Output the (X, Y) coordinate of the center of the cell containing the given text.  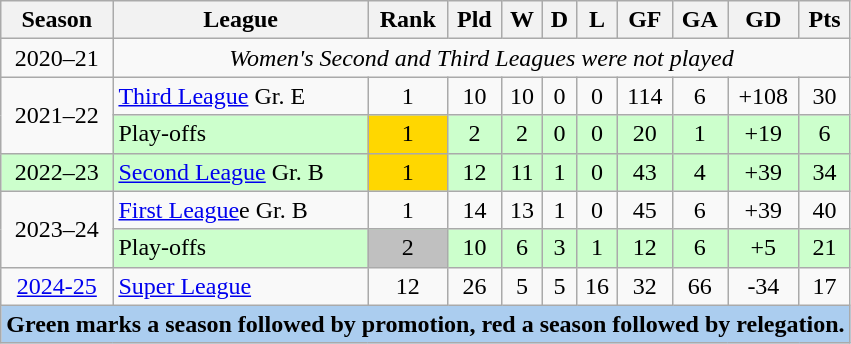
26 (474, 286)
40 (824, 210)
16 (596, 286)
Pts (824, 20)
Rank (408, 20)
Super League (240, 286)
2021–22 (57, 115)
First Leaguee Gr. B (240, 210)
43 (645, 172)
114 (645, 96)
3 (560, 248)
+19 (764, 134)
Women's Second and Third Leagues were not played (482, 58)
21 (824, 248)
Green marks a season followed by promotion, red a season followed by relegation. (426, 324)
+108 (764, 96)
Third League Gr. E (240, 96)
GD (764, 20)
11 (522, 172)
-34 (764, 286)
+5 (764, 248)
W (522, 20)
2024-25 (57, 286)
League (240, 20)
2022–23 (57, 172)
34 (824, 172)
17 (824, 286)
13 (522, 210)
66 (700, 286)
Pld (474, 20)
32 (645, 286)
GA (700, 20)
20 (645, 134)
14 (474, 210)
2023–24 (57, 229)
4 (700, 172)
30 (824, 96)
Season (57, 20)
2020–21 (57, 58)
L (596, 20)
GF (645, 20)
D (560, 20)
Second League Gr. B (240, 172)
45 (645, 210)
